For the text-containing cell, return its midpoint in (X, Y) coordinate format. 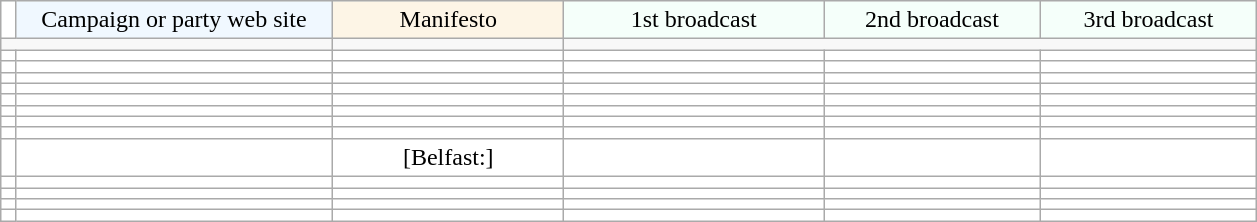
3rd broadcast (1148, 20)
Campaign or party web site (174, 20)
1st broadcast (694, 20)
Manifesto (448, 20)
[Belfast:] (448, 157)
2nd broadcast (932, 20)
